Detect which cell encompasses the target text, then output its [X, Y] center coordinate. 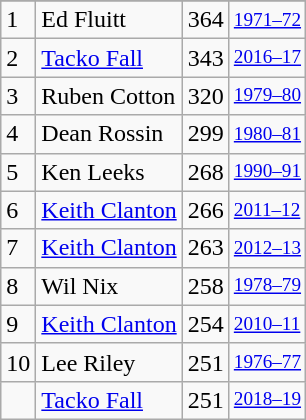
343 [206, 58]
268 [206, 172]
263 [206, 248]
2011–12 [267, 210]
1979–80 [267, 96]
9 [18, 324]
1980–81 [267, 134]
4 [18, 134]
6 [18, 210]
5 [18, 172]
Ed Fluitt [109, 20]
2 [18, 58]
1990–91 [267, 172]
2012–13 [267, 248]
Ken Leeks [109, 172]
1971–72 [267, 20]
2010–11 [267, 324]
1976–77 [267, 362]
258 [206, 286]
Wil Nix [109, 286]
320 [206, 96]
Ruben Cotton [109, 96]
299 [206, 134]
3 [18, 96]
Dean Rossin [109, 134]
10 [18, 362]
Lee Riley [109, 362]
8 [18, 286]
2016–17 [267, 58]
364 [206, 20]
1 [18, 20]
2018–19 [267, 400]
266 [206, 210]
254 [206, 324]
7 [18, 248]
1978–79 [267, 286]
